Find where the given text appears and provide that cell's center as (x, y) coordinate. 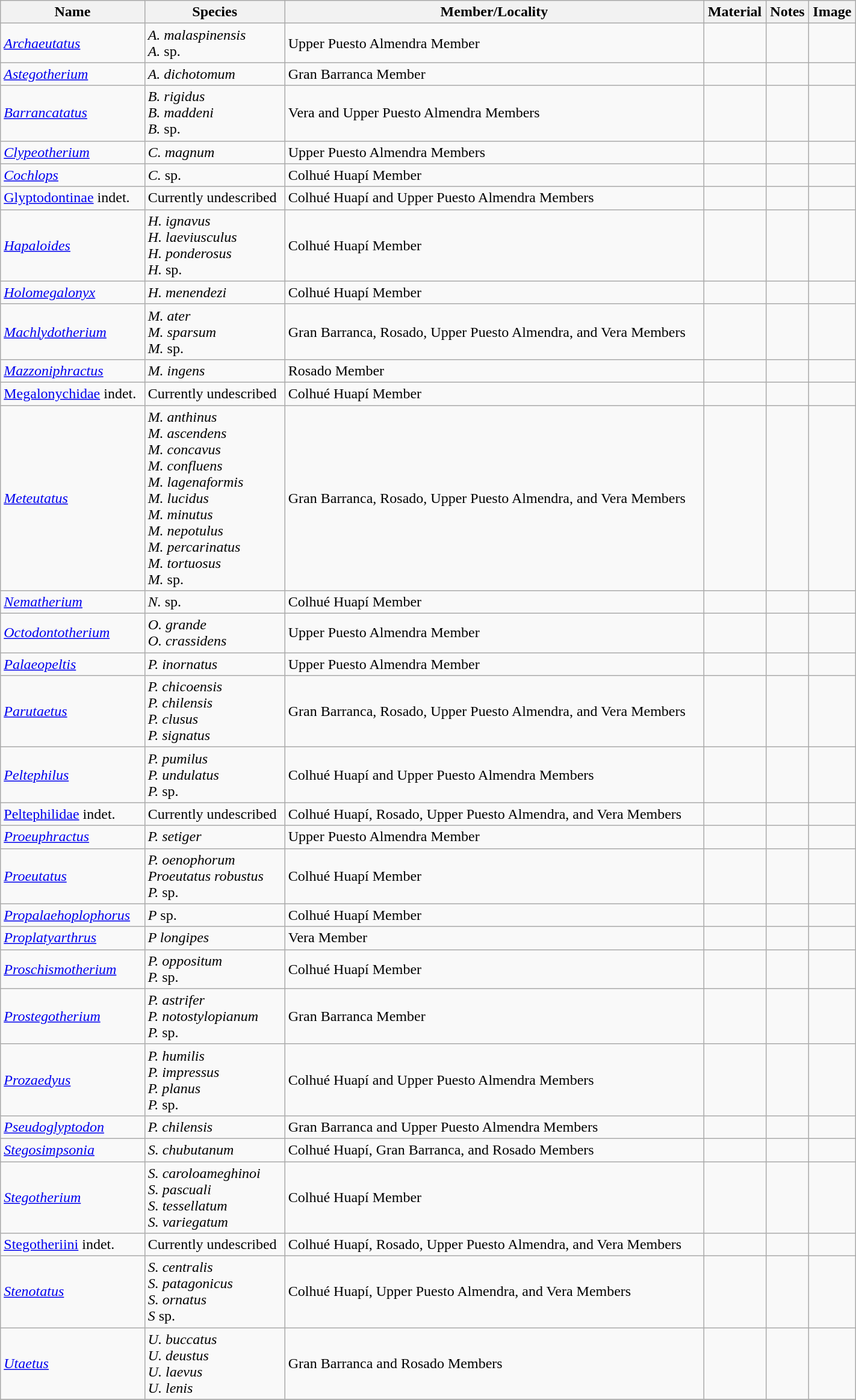
P. astriferP. notostylopianumP. sp. (214, 1016)
Glyptodontinae indet. (72, 198)
Proplatyarthrus (72, 938)
Barrancatatus (72, 113)
P. chilensis (214, 1127)
H. menendezi (214, 292)
Holomegalonyx (72, 292)
P. humilisP. impressusP. planusP. sp. (214, 1079)
Parutaetus (72, 711)
S. centralisS. patagonicusS. ornatusS sp. (214, 1292)
Machlydotherium (72, 331)
Gran Barranca and Rosado Members (494, 1363)
Name (72, 12)
H. ignavusH. laeviusculusH. ponderosusH. sp. (214, 245)
A. dichotomum (214, 74)
Proeuphractus (72, 837)
Astegotherium (72, 74)
Megalonychidae indet. (72, 393)
C. magnum (214, 152)
Propalaehoplophorus (72, 915)
B. rigidusB. maddeniB. sp. (214, 113)
Cochlops (72, 175)
Image (832, 12)
Gran Barranca and Upper Puesto Almendra Members (494, 1127)
M. anthinusM. ascendensM. concavusM. confluensM. lagenaformisM. lucidusM. minutusM. nepotulusM. percarinatusM. tortuosusM. sp. (214, 498)
Archaeutatus (72, 43)
P. oenophorumProeutatus robustusP. sp. (214, 876)
Clypeotherium (72, 152)
P. oppositumP. sp. (214, 969)
Prozaedyus (72, 1079)
S. chubutanum (214, 1150)
M. aterM. sparsumM. sp. (214, 331)
Colhué Huapí, Upper Puesto Almendra, and Vera Members (494, 1292)
C. sp. (214, 175)
Vera Member (494, 938)
M. ingens (214, 371)
Upper Puesto Almendra Members (494, 152)
Meteutatus (72, 498)
Mazzoniphractus (72, 371)
Material (735, 12)
Stenotatus (72, 1292)
Peltephilidae indet. (72, 814)
Member/Locality (494, 12)
Stegotherium (72, 1197)
Prostegotherium (72, 1016)
P longipes (214, 938)
Hapaloides (72, 245)
P. pumilusP. undulatusP. sp. (214, 775)
U. buccatusU. deustusU. laevusU. lenis (214, 1363)
A. malaspinensisA. sp. (214, 43)
Colhué Huapí, Gran Barranca, and Rosado Members (494, 1150)
O. grandeO. crassidens (214, 633)
Vera and Upper Puesto Almendra Members (494, 113)
P. chicoensisP. chilensisP. clususP. signatus (214, 711)
P sp. (214, 915)
Proeutatus (72, 876)
Pseudoglyptodon (72, 1127)
Species (214, 12)
Nematherium (72, 602)
Octodontotherium (72, 633)
P. inornatus (214, 664)
Palaeopeltis (72, 664)
Stegosimpsonia (72, 1150)
N. sp. (214, 602)
Peltephilus (72, 775)
P. setiger (214, 837)
Notes (787, 12)
Rosado Member (494, 371)
S. caroloameghinoiS. pascualiS. tessellatumS. variegatum (214, 1197)
Utaetus (72, 1363)
Proschismotherium (72, 969)
Stegotheriini indet. (72, 1245)
